Find where the given text appears and provide that cell's center as [X, Y] coordinate. 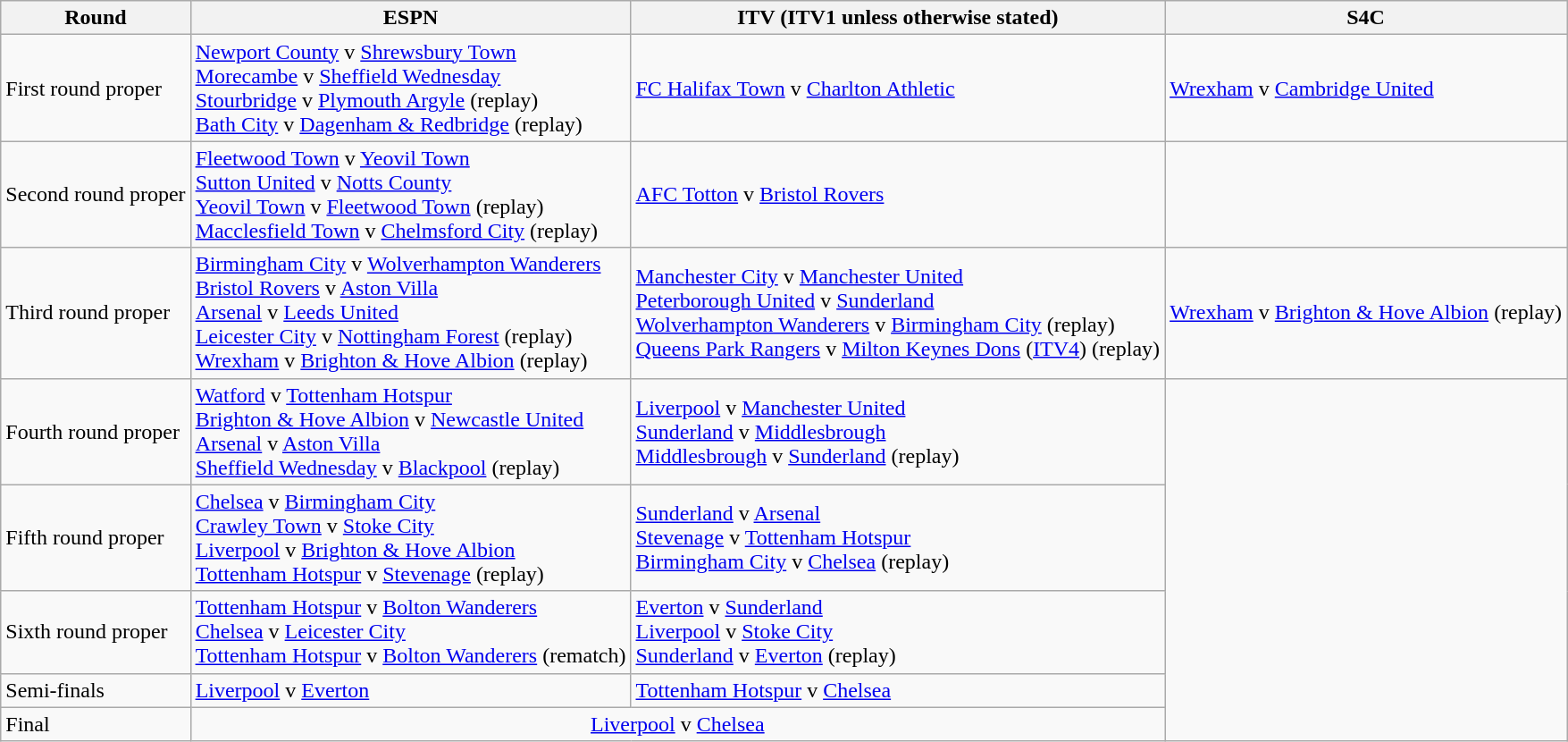
ITV (ITV1 unless otherwise stated) [898, 18]
Chelsea v Birmingham City Crawley Town v Stoke City Liverpool v Brighton & Hove AlbionTottenham Hotspur v Stevenage (replay) [411, 538]
Semi-finals [96, 690]
Tottenham Hotspur v Bolton Wanderers Chelsea v Leicester City Tottenham Hotspur v Bolton Wanderers (rematch) [411, 632]
Newport County v Shrewsbury TownMorecambe v Sheffield WednesdayStourbridge v Plymouth Argyle (replay)Bath City v Dagenham & Redbridge (replay) [411, 88]
Tottenham Hotspur v Chelsea [898, 690]
Third round proper [96, 313]
First round proper [96, 88]
Wrexham v Brighton & Hove Albion (replay) [1366, 313]
Fourth round proper [96, 431]
AFC Totton v Bristol Rovers [898, 195]
Wrexham v Cambridge United [1366, 88]
Liverpool v Chelsea [677, 724]
Round [96, 18]
FC Halifax Town v Charlton Athletic [898, 88]
Final [96, 724]
Everton v Sunderland Liverpool v Stoke CitySunderland v Everton (replay) [898, 632]
Sunderland v ArsenalStevenage v Tottenham HotspurBirmingham City v Chelsea (replay) [898, 538]
Fifth round proper [96, 538]
Liverpool v Manchester UnitedSunderland v Middlesbrough Middlesbrough v Sunderland (replay) [898, 431]
S4C [1366, 18]
Sixth round proper [96, 632]
Liverpool v Everton [411, 690]
Second round proper [96, 195]
Watford v Tottenham HotspurBrighton & Hove Albion v Newcastle UnitedArsenal v Aston Villa Sheffield Wednesday v Blackpool (replay) [411, 431]
Fleetwood Town v Yeovil TownSutton United v Notts CountyYeovil Town v Fleetwood Town (replay)Macclesfield Town v Chelmsford City (replay) [411, 195]
ESPN [411, 18]
